From the cell containing the given text, extract its center point as (x, y) coordinate. 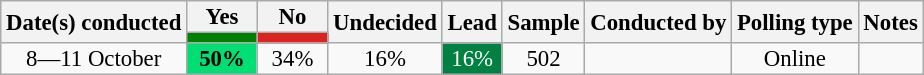
Sample (544, 22)
Date(s) conducted (94, 22)
Online (795, 59)
Notes (890, 22)
Undecided (385, 22)
No (292, 17)
502 (544, 59)
34% (292, 59)
Polling type (795, 22)
Yes (222, 17)
Lead (472, 22)
8—11 October (94, 59)
Conducted by (658, 22)
50% (222, 59)
